From the cell containing the given text, extract its center point as [X, Y] coordinate. 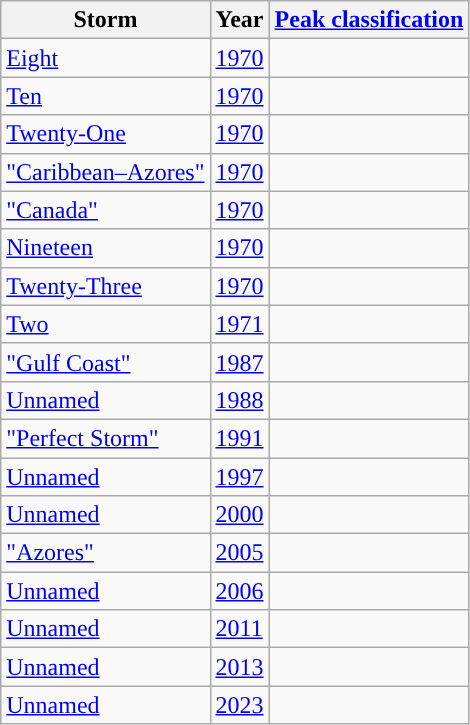
Eight [106, 58]
2013 [240, 667]
1988 [240, 400]
2023 [240, 705]
2000 [240, 515]
1987 [240, 362]
2005 [240, 553]
Two [106, 324]
"Caribbean–Azores" [106, 172]
Ten [106, 96]
2011 [240, 629]
Peak classification [369, 20]
1991 [240, 438]
"Perfect Storm" [106, 438]
"Azores" [106, 553]
Twenty-Three [106, 286]
"Gulf Coast" [106, 362]
"Canada" [106, 210]
1997 [240, 477]
Nineteen [106, 248]
2006 [240, 591]
Twenty-One [106, 134]
Year [240, 20]
1971 [240, 324]
Storm [106, 20]
